Extract the (x, y) coordinate from the center of the cell holding the provided text.  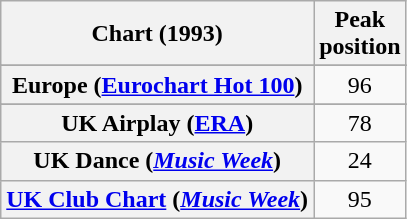
Europe (Eurochart Hot 100) (158, 85)
UK Airplay (ERA) (158, 123)
Chart (1993) (158, 34)
UK Dance (Music Week) (158, 161)
95 (360, 199)
UK Club Chart (Music Week) (158, 199)
24 (360, 161)
96 (360, 85)
78 (360, 123)
Peakposition (360, 34)
